Capture the cell that displays the provided text and extract its [X, Y] central coordinate. 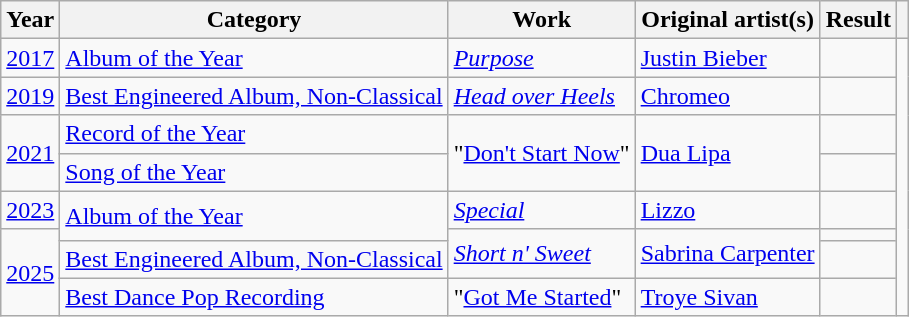
2023 [30, 210]
2025 [30, 272]
Work [542, 20]
"Got Me Started" [542, 297]
Purpose [542, 58]
Year [30, 20]
Best Dance Pop Recording [254, 297]
2019 [30, 96]
Head over Heels [542, 96]
2021 [30, 153]
Song of the Year [254, 172]
Lizzo [728, 210]
Category [254, 20]
Dua Lipa [728, 153]
Result [858, 20]
"Don't Start Now" [542, 153]
Chromeo [728, 96]
Record of the Year [254, 134]
Troye Sivan [728, 297]
Sabrina Carpenter [728, 254]
Special [542, 210]
2017 [30, 58]
Short n' Sweet [542, 254]
Original artist(s) [728, 20]
Justin Bieber [728, 58]
